Return the [x, y] coordinate for the center point of the cell that contains the specified text.  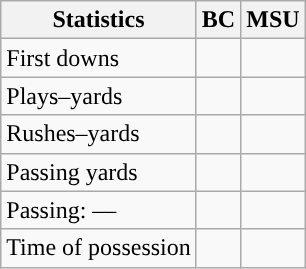
BC [218, 20]
Passing: –– [99, 210]
First downs [99, 58]
Statistics [99, 20]
Plays–yards [99, 96]
Rushes–yards [99, 134]
Time of possession [99, 248]
Passing yards [99, 172]
MSU [273, 20]
